Provide the [x, y] coordinate of the cell's center where the given text is located.  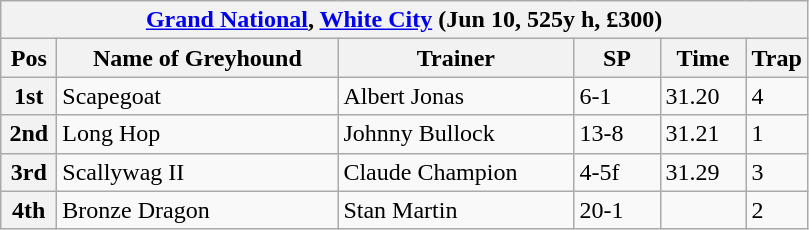
6-1 [617, 96]
1st [29, 96]
Scallywag II [198, 172]
31.20 [703, 96]
Long Hop [198, 134]
Trainer [456, 58]
Pos [29, 58]
31.29 [703, 172]
Stan Martin [456, 210]
13-8 [617, 134]
3rd [29, 172]
Name of Greyhound [198, 58]
Bronze Dragon [198, 210]
Time [703, 58]
31.21 [703, 134]
Albert Jonas [456, 96]
4th [29, 210]
3 [776, 172]
4-5f [617, 172]
2nd [29, 134]
Claude Champion [456, 172]
Scapegoat [198, 96]
SP [617, 58]
Trap [776, 58]
4 [776, 96]
2 [776, 210]
20-1 [617, 210]
Johnny Bullock [456, 134]
Grand National, White City (Jun 10, 525y h, £300) [404, 20]
1 [776, 134]
